Search for the cell housing the specified text and yield its (X, Y) center coordinate. 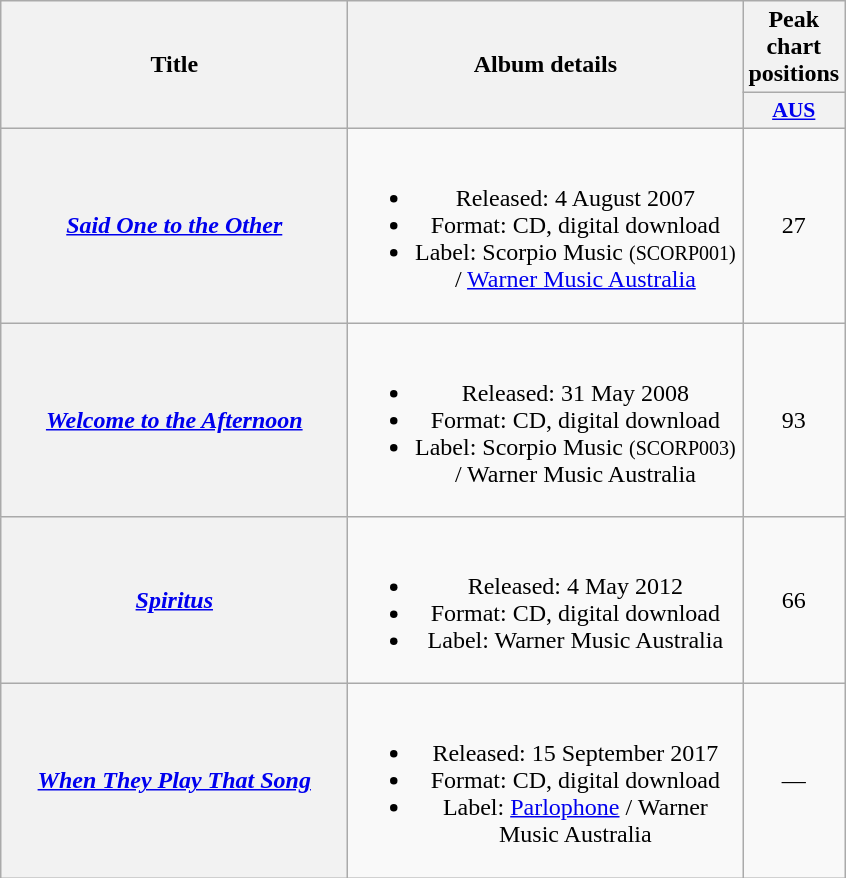
27 (794, 225)
Welcome to the Afternoon (174, 419)
— (794, 781)
Title (174, 65)
Released: 4 May 2012Format: CD, digital downloadLabel: Warner Music Australia (546, 600)
Said One to the Other (174, 225)
66 (794, 600)
Peak chart positions (794, 47)
AUS (794, 111)
When They Play That Song (174, 781)
Released: 4 August 2007Format: CD, digital downloadLabel: Scorpio Music (SCORP001) / Warner Music Australia (546, 225)
Spiritus (174, 600)
Released: 31 May 2008Format: CD, digital downloadLabel: Scorpio Music (SCORP003) / Warner Music Australia (546, 419)
Album details (546, 65)
Released: 15 September 2017Format: CD, digital downloadLabel: Parlophone / Warner Music Australia (546, 781)
93 (794, 419)
